Find where the given text appears and provide that cell's center as (X, Y) coordinate. 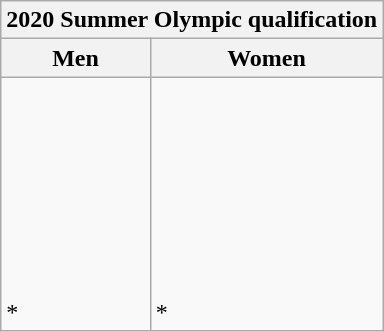
2020 Summer Olympic qualification (192, 20)
Women (266, 58)
Men (76, 58)
